Find where the given text appears and provide that cell's center as (x, y) coordinate. 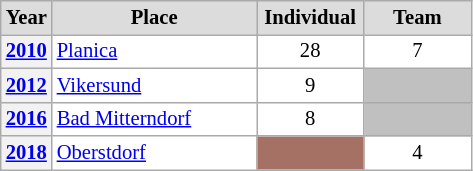
Place (154, 17)
4 (418, 153)
2016 (26, 119)
28 (310, 51)
8 (310, 119)
Individual (310, 17)
9 (310, 85)
Vikersund (154, 85)
Bad Mitterndorf (154, 119)
2012 (26, 85)
7 (418, 51)
2018 (26, 153)
Oberstdorf (154, 153)
2010 (26, 51)
Planica (154, 51)
Year (26, 17)
Team (418, 17)
